Extract the (X, Y) coordinate from the center of the cell holding the provided text.  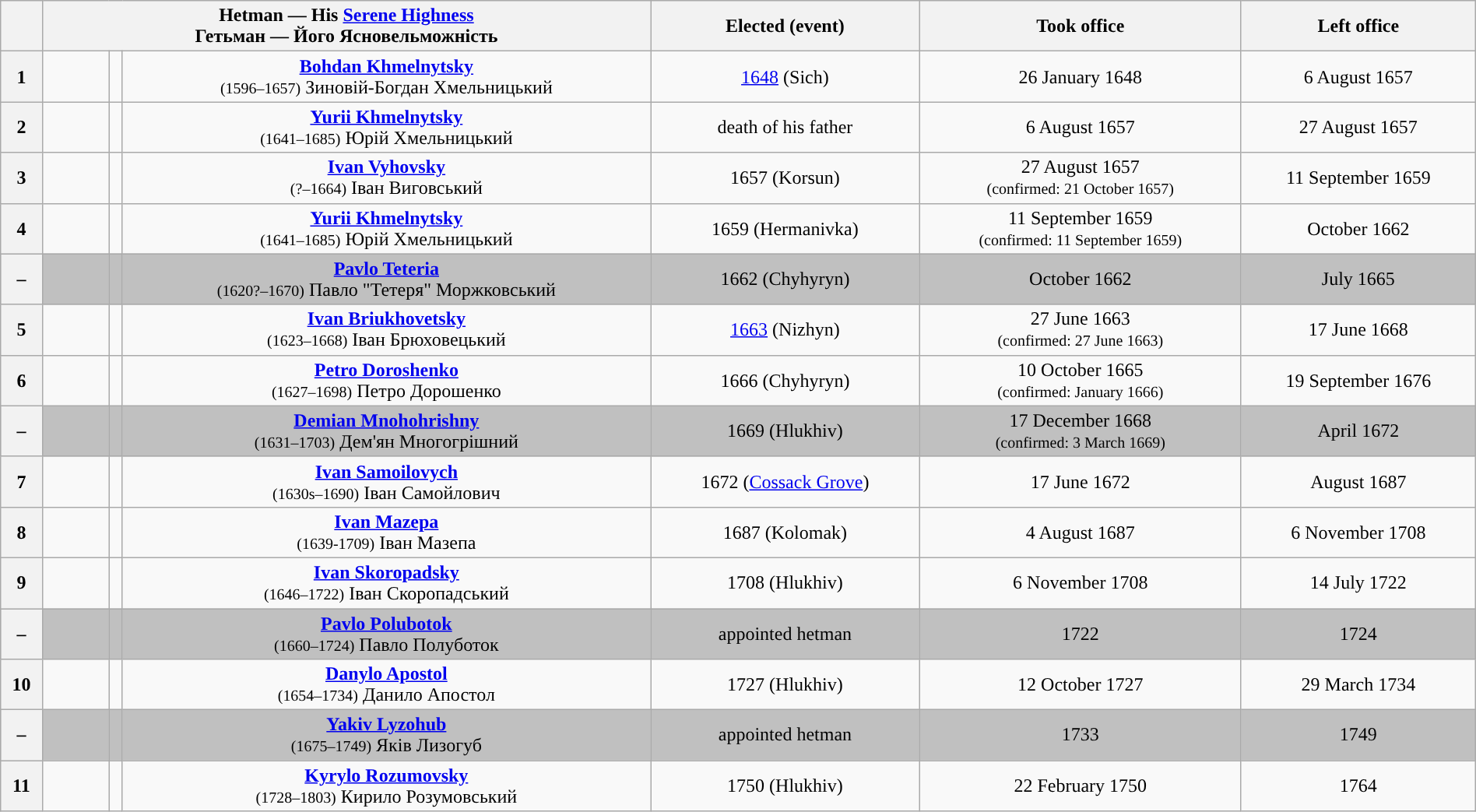
Kyrylo Rozumovsky(1728–1803) Кирило Розумовський (386, 786)
1657 (Korsun) (785, 178)
1749 (1358, 735)
12 October 1727 (1081, 685)
11 (22, 786)
17 December 1668(confirmed: 3 March 1669) (1081, 431)
27 August 1657(confirmed: 21 October 1657) (1081, 178)
11 September 1659 (1358, 178)
Ivan Skoropadsky(1646–1722) Іван Скоропадський (386, 582)
1750 (Hlukhiv) (785, 786)
Bohdan Khmelnytsky(1596–1657) Зиновій-Богдан Хмельницький (386, 76)
10 (22, 685)
10 October 1665(confirmed: January 1666) (1081, 380)
4 (22, 229)
Ivan Mazepa(1639-1709) Іван Мазепа (386, 533)
4 August 1687 (1081, 533)
Demian Mnohohrishny(1631–1703) Дем'ян Многогрішний (386, 431)
27 June 1663(confirmed: 27 June 1663) (1081, 330)
3 (22, 178)
Ivan Briukhovetsky(1623–1668) Іван Брюховецький (386, 330)
Pavlo Teteria(1620?–1670) Павло "Тетеря" Моржковський (386, 279)
1666 (Chyhyryn) (785, 380)
17 June 1668 (1358, 330)
1663 (Nizhyn) (785, 330)
29 March 1734 (1358, 685)
Petro Doroshenko(1627–1698) Петро Дорошенко (386, 380)
Ivan Samoilovych(1630s–1690) Іван Самойлович (386, 481)
1662 (Chyhyryn) (785, 279)
1648 (Sich) (785, 76)
July 1665 (1358, 279)
death of his father (785, 128)
Ivan Vyhovsky(?–1664) Іван Виговський (386, 178)
1724 (1358, 634)
19 September 1676 (1358, 380)
1727 (Hlukhiv) (785, 685)
Took office (1081, 26)
6 (22, 380)
17 June 1672 (1081, 481)
1 (22, 76)
8 (22, 533)
1764 (1358, 786)
9 (22, 582)
7 (22, 481)
1733 (1081, 735)
2 (22, 128)
Pavlo Polubotok(1660–1724) Павло Полуботок (386, 634)
Hetman — His Serene HighnessГетьман — Його Ясновельможність (346, 26)
5 (22, 330)
1672 (Cossack Grove) (785, 481)
August 1687 (1358, 481)
1722 (1081, 634)
1708 (Hlukhiv) (785, 582)
Danylo Apostol(1654–1734) Данило Апостол (386, 685)
11 September 1659(confirmed: 11 September 1659) (1081, 229)
Yakiv Lyzohub(1675–1749) Яків Лизогуб (386, 735)
Elected (event) (785, 26)
1659 (Hermanivka) (785, 229)
14 July 1722 (1358, 582)
26 January 1648 (1081, 76)
1669 (Hlukhiv) (785, 431)
1687 (Kolomak) (785, 533)
22 February 1750 (1081, 786)
Left office (1358, 26)
27 August 1657 (1358, 128)
April 1672 (1358, 431)
